Detect which cell encompasses the target text, then output its (X, Y) center coordinate. 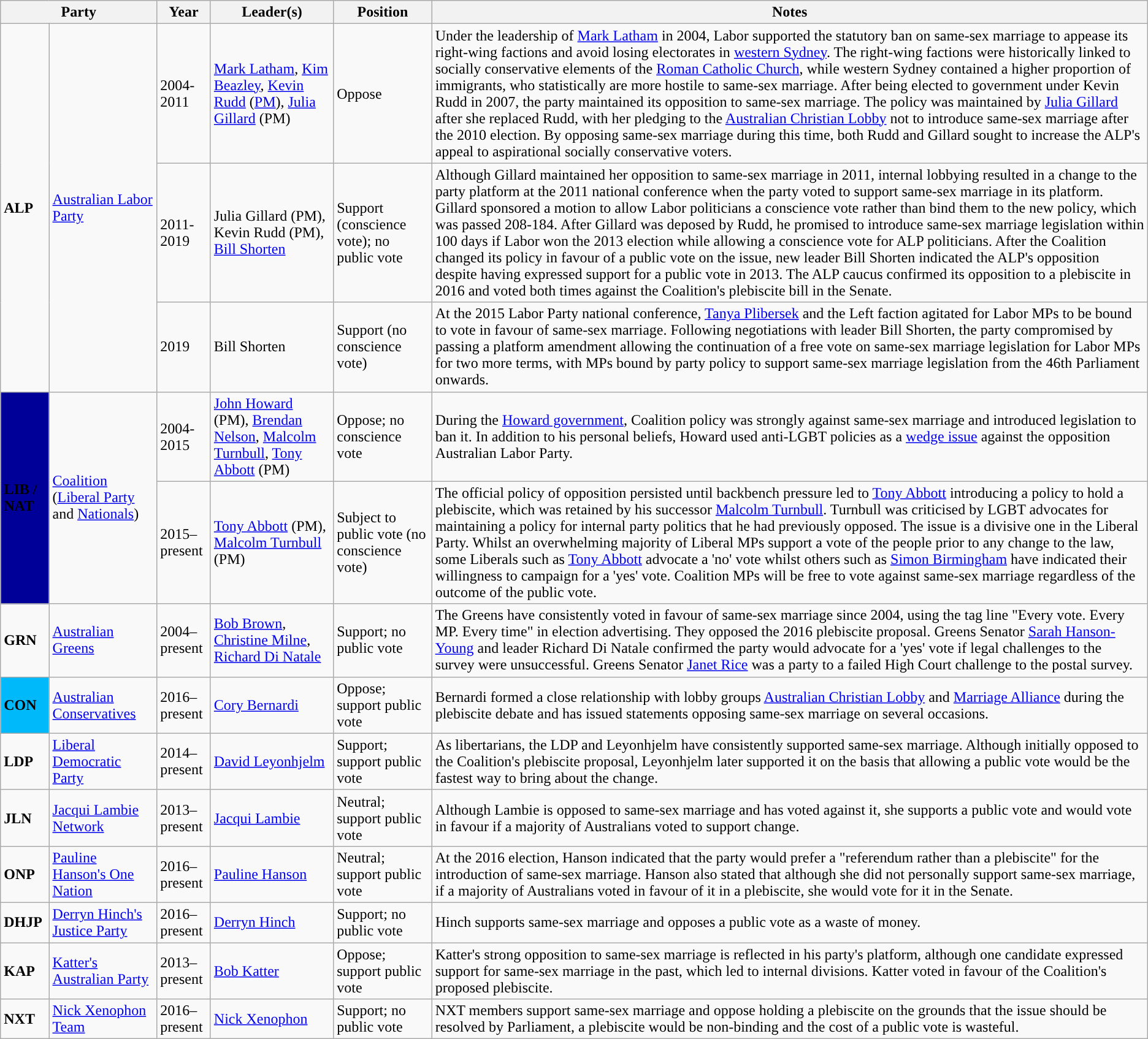
Oppose (383, 93)
Derryn Hinch's Justice Party (103, 922)
Party (78, 12)
Position (383, 12)
Coalition (Liberal Party and Nationals) (103, 498)
Australian Labor Party (103, 208)
David Leyonhjelm (272, 761)
Bob Katter (272, 971)
Liberal Democratic Party (103, 761)
Leader(s) (272, 12)
Bill Shorten (272, 347)
Support (conscience vote); no public vote (383, 233)
Jacqui Lambie (272, 818)
Derryn Hinch (272, 922)
Hinch supports same-sex marriage and opposes a public vote as a waste of money. (790, 922)
Subject to public vote (no conscience vote) (383, 542)
Support; support public vote (383, 761)
2004-2015 (184, 436)
Australian Greens (103, 640)
Jacqui Lambie Network (103, 818)
Bob Brown, Christine Milne, Richard Di Natale (272, 640)
LIB / NAT (25, 498)
Pauline Hanson's One Nation (103, 874)
ALP (25, 208)
NXT (25, 1019)
DHJP (25, 922)
Tony Abbott (PM), Malcolm Turnbull (PM) (272, 542)
Mark Latham, Kim Beazley, Kevin Rudd (PM), Julia Gillard (PM) (272, 93)
John Howard (PM), Brendan Nelson, Malcolm Turnbull, Tony Abbott (PM) (272, 436)
ONP (25, 874)
Pauline Hanson (272, 874)
2004-2011 (184, 93)
LDP (25, 761)
KAP (25, 971)
Oppose; no conscience vote (383, 436)
GRN (25, 640)
2011-2019 (184, 233)
Katter's Australian Party (103, 971)
Nick Xenophon (272, 1019)
Cory Bernardi (272, 705)
2019 (184, 347)
2004–present (184, 640)
Australian Conservatives (103, 705)
Notes (790, 12)
Support (no conscience vote) (383, 347)
JLN (25, 818)
2014–present (184, 761)
2015–present (184, 542)
CON (25, 705)
Nick Xenophon Team (103, 1019)
Julia Gillard (PM), Kevin Rudd (PM), Bill Shorten (272, 233)
Year (184, 12)
